Detect which cell encompasses the target text, then output its [x, y] center coordinate. 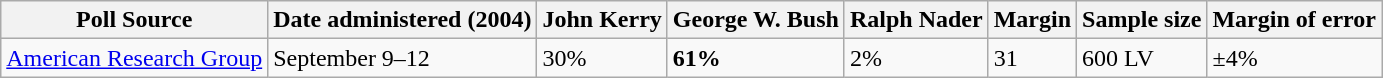
±4% [1294, 58]
31 [1032, 58]
Sample size [1142, 20]
Margin [1032, 20]
Margin of error [1294, 20]
600 LV [1142, 58]
George W. Bush [756, 20]
Date administered (2004) [402, 20]
30% [602, 58]
John Kerry [602, 20]
Ralph Nader [916, 20]
American Research Group [134, 58]
Poll Source [134, 20]
2% [916, 58]
61% [756, 58]
September 9–12 [402, 58]
